From the cell containing the given text, extract its center point as (X, Y) coordinate. 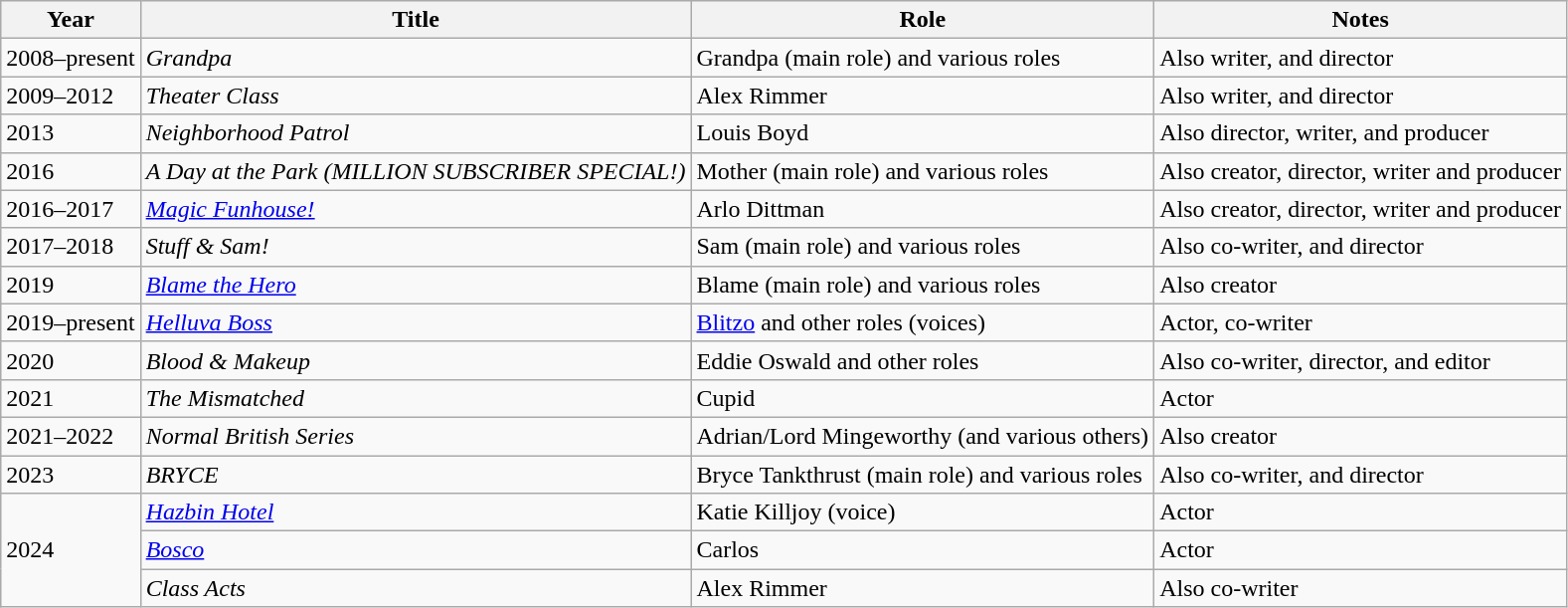
Blitzo and other roles (voices) (923, 322)
Sam (main role) and various roles (923, 247)
2020 (71, 360)
Year (71, 20)
2013 (71, 133)
2017–2018 (71, 247)
Bryce Tankthrust (main role) and various roles (923, 475)
2016–2017 (71, 209)
2021–2022 (71, 436)
Normal British Series (416, 436)
Also director, writer, and producer (1360, 133)
2008–present (71, 58)
2023 (71, 475)
2009–2012 (71, 96)
Grandpa (main role) and various roles (923, 58)
Role (923, 20)
Arlo Dittman (923, 209)
2021 (71, 398)
Helluva Boss (416, 322)
Theater Class (416, 96)
Louis Boyd (923, 133)
Blame the Hero (416, 285)
Also co-writer (1360, 588)
Katie Killjoy (voice) (923, 512)
Notes (1360, 20)
Adrian/Lord Mingeworthy (and various others) (923, 436)
Magic Funhouse! (416, 209)
Blood & Makeup (416, 360)
Hazbin Hotel (416, 512)
Title (416, 20)
Class Acts (416, 588)
Bosco (416, 550)
A Day at the Park (MILLION SUBSCRIBER SPECIAL!) (416, 171)
BRYCE (416, 475)
Eddie Oswald and other roles (923, 360)
Carlos (923, 550)
Stuff & Sam! (416, 247)
Cupid (923, 398)
Mother (main role) and various roles (923, 171)
2016 (71, 171)
Also co-writer, director, and editor (1360, 360)
The Mismatched (416, 398)
Neighborhood Patrol (416, 133)
2019 (71, 285)
Actor, co-writer (1360, 322)
2019–present (71, 322)
Grandpa (416, 58)
Blame (main role) and various roles (923, 285)
2024 (71, 550)
